Return the [X, Y] coordinate for the center point of the cell that contains the specified text.  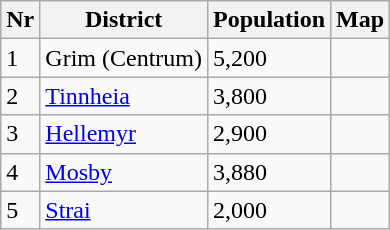
Mosby [124, 172]
3,880 [268, 172]
4 [20, 172]
Tinnheia [124, 96]
Hellemyr [124, 134]
Map [360, 20]
5,200 [268, 58]
2,000 [268, 210]
1 [20, 58]
Population [268, 20]
3,800 [268, 96]
2,900 [268, 134]
Grim (Centrum) [124, 58]
District [124, 20]
Nr [20, 20]
2 [20, 96]
5 [20, 210]
Strai [124, 210]
3 [20, 134]
